Identify which cell holds the provided text, then report its (x, y) central coordinate. 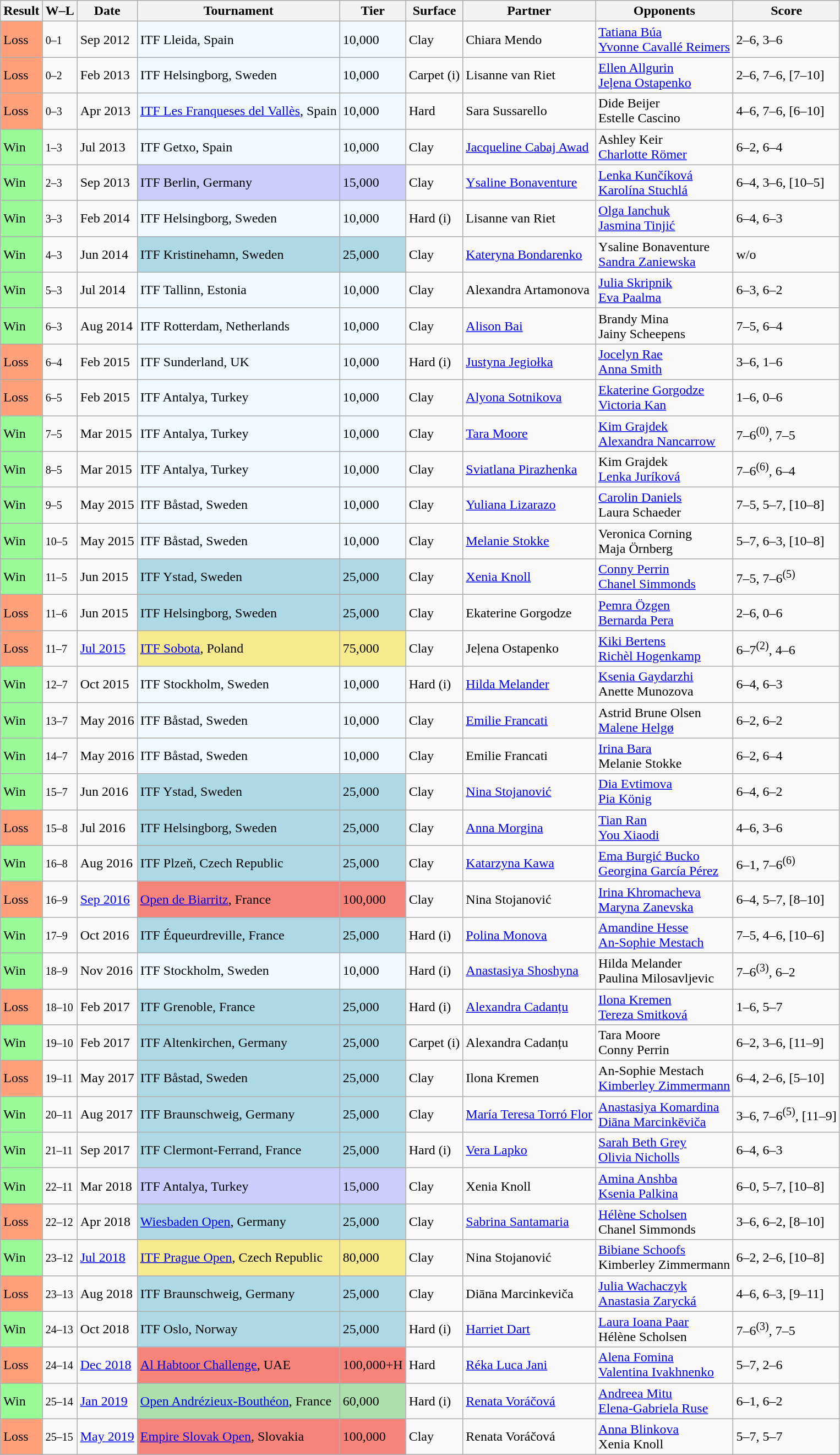
11–6 (59, 612)
María Teresa Torró Flor (530, 1115)
6–4, 5–7, [8–10] (786, 899)
Réka Luca Jani (530, 1365)
Dide Beijer Estelle Cascino (664, 111)
Open Andrézieux-Bouthéon, France (238, 1401)
Jun 2014 (107, 254)
7–6(3), 7–5 (786, 1329)
Diāna Marcinkeviča (530, 1293)
2–6, 3–6 (786, 40)
6–7(2), 4–6 (786, 649)
Ellen Allgurin Jeļena Ostapenko (664, 75)
1–6, 5–7 (786, 1007)
An-Sophie Mestach Kimberley Zimmermann (664, 1078)
Apr 2013 (107, 111)
11–5 (59, 577)
Bibiane Schoofs Kimberley Zimmermann (664, 1258)
W–L (59, 11)
w/o (786, 254)
3–6, 1–6 (786, 361)
16–9 (59, 899)
Al Habtoor Challenge, UAE (238, 1365)
ITF Sunderland, UK (238, 361)
May 2019 (107, 1436)
Laura Ioana Paar Hélène Scholsen (664, 1329)
24–14 (59, 1365)
ITF Plzeň, Czech Republic (238, 864)
Opponents (664, 11)
Mar 2018 (107, 1186)
Hilda Melander Paulina Milosavljevic (664, 970)
ITF Les Franqueses del Vallès, Spain (238, 111)
6–4, 2–6, [5–10] (786, 1078)
Empire Slovak Open, Slovakia (238, 1436)
Oct 2015 (107, 684)
7–5, 6–4 (786, 326)
Sep 2017 (107, 1150)
Anna Morgina (530, 827)
Irina Bara Melanie Stokke (664, 756)
Amina Anshba Ksenia Palkina (664, 1186)
Polina Monova (530, 935)
12–7 (59, 684)
Aug 2017 (107, 1115)
23–12 (59, 1258)
Jun 2016 (107, 792)
Date (107, 11)
Astrid Brune Olsen Malene Helgø (664, 720)
Sep 2012 (107, 40)
Ysaline Bonaventure (530, 183)
80,000 (373, 1258)
Wiesbaden Open, Germany (238, 1221)
Irina Khromacheva Maryna Zanevska (664, 899)
1–6, 0–6 (786, 398)
7–5 (59, 433)
Anastasiya Shoshyna (530, 970)
Tier (373, 11)
6–2, 6–2 (786, 720)
Score (786, 11)
3–6, 7–6(5), [11–9] (786, 1115)
Alena Fomina Valentina Ivakhnenko (664, 1365)
ITF Équeurdreville, France (238, 935)
Veronica Corning Maja Örnberg (664, 541)
13–7 (59, 720)
Amandine Hesse An-Sophie Mestach (664, 935)
ITF Lleida, Spain (238, 40)
11–7 (59, 649)
18–10 (59, 1007)
Yuliana Lizarazo (530, 506)
18–9 (59, 970)
ITF Grenoble, France (238, 1007)
23–13 (59, 1293)
Jocelyn Rae Anna Smith (664, 361)
Nov 2016 (107, 970)
Partner (530, 11)
Result (21, 11)
4–6, 3–6 (786, 827)
Jacqueline Cabaj Awad (530, 146)
Chiara Mendo (530, 40)
5–7, 2–6 (786, 1365)
Alison Bai (530, 326)
5–3 (59, 290)
Anna Blinkova Xenia Knoll (664, 1436)
ITF Prague Open, Czech Republic (238, 1258)
Kiki Bertens Richèl Hogenkamp (664, 649)
Surface (434, 11)
Jeļena Ostapenko (530, 649)
19–10 (59, 1043)
Melanie Stokke (530, 541)
7–6(6), 6–4 (786, 469)
Brandy Mina Jainy Scheepens (664, 326)
7–5, 5–7, [10–8] (786, 506)
6–3 (59, 326)
Aug 2018 (107, 1293)
Lenka Kunčíková Karolína Stuchlá (664, 183)
Apr 2018 (107, 1221)
Ilona Kremen (530, 1078)
7–6(3), 6–2 (786, 970)
Julia Wachaczyk Anastasia Zarycká (664, 1293)
Tournament (238, 11)
ITF Sobota, Poland (238, 649)
21–11 (59, 1150)
Tian Ran You Xiaodi (664, 827)
ITF Getxo, Spain (238, 146)
Tara Moore (530, 433)
Pemra Özgen Bernarda Pera (664, 612)
Aug 2014 (107, 326)
0–1 (59, 40)
Hilda Melander (530, 684)
Aug 2016 (107, 864)
Ekaterine Gorgodze Victoria Kan (664, 398)
Ysaline Bonaventure Sandra Zaniewska (664, 254)
Sep 2016 (107, 899)
5–7, 5–7 (786, 1436)
Kim Grajdek Alexandra Nancarrow (664, 433)
100,000+H (373, 1365)
6–4 (59, 361)
Jul 2014 (107, 290)
Dia Evtimova Pia König (664, 792)
ITF Berlin, Germany (238, 183)
4–6, 6–3, [9–11] (786, 1293)
24–13 (59, 1329)
7–5, 4–6, [10–6] (786, 935)
Open de Biarritz, France (238, 899)
Alyona Sotnikova (530, 398)
Olga Ianchuk Jasmina Tinjić (664, 218)
Katarzyna Kawa (530, 864)
10–5 (59, 541)
75,000 (373, 649)
Oct 2016 (107, 935)
3–6, 6–2, [8–10] (786, 1221)
ITF Kristinehamn, Sweden (238, 254)
Sarah Beth Grey Olivia Nicholls (664, 1150)
15–7 (59, 792)
Ksenia Gaydarzhi Anette Munozova (664, 684)
Jan 2019 (107, 1401)
Ilona Kremen Tereza Smitková (664, 1007)
60,000 (373, 1401)
Andreea Mitu Elena-Gabriela Ruse (664, 1401)
Justyna Jegiołka (530, 361)
Kim Grajdek Lenka Juríková (664, 469)
5–7, 6–3, [10–8] (786, 541)
6–4, 3–6, [10–5] (786, 183)
Sabrina Santamaria (530, 1221)
Conny Perrin Chanel Simmonds (664, 577)
Harriet Dart (530, 1329)
25–15 (59, 1436)
Jul 2015 (107, 649)
Kateryna Bondarenko (530, 254)
Feb 2013 (107, 75)
6–2, 2–6, [10–8] (786, 1258)
ITF Clermont-Ferrand, France (238, 1150)
6–4, 6–2 (786, 792)
0–2 (59, 75)
Feb 2014 (107, 218)
Jul 2016 (107, 827)
ITF Altenkirchen, Germany (238, 1043)
Vera Lapko (530, 1150)
6–0, 5–7, [10–8] (786, 1186)
ITF Tallinn, Estonia (238, 290)
2–6, 7–6, [7–10] (786, 75)
22–12 (59, 1221)
6–1, 7–6(6) (786, 864)
Hélène Scholsen Chanel Simmonds (664, 1221)
2–3 (59, 183)
Alexandra Artamonova (530, 290)
7–6(0), 7–5 (786, 433)
0–3 (59, 111)
Sara Sussarello (530, 111)
Tara Moore Conny Perrin (664, 1043)
7–5, 7–6(5) (786, 577)
15–8 (59, 827)
8–5 (59, 469)
20–11 (59, 1115)
Dec 2018 (107, 1365)
6–3, 6–2 (786, 290)
Anastasiya Komardina Diāna Marcinkēviča (664, 1115)
3–3 (59, 218)
May 2017 (107, 1078)
14–7 (59, 756)
ITF Oslo, Norway (238, 1329)
Jul 2018 (107, 1258)
ITF Rotterdam, Netherlands (238, 326)
16–8 (59, 864)
Jul 2013 (107, 146)
6–2, 3–6, [11–9] (786, 1043)
17–9 (59, 935)
Sep 2013 (107, 183)
6–5 (59, 398)
22–11 (59, 1186)
Sviatlana Pirazhenka (530, 469)
2–6, 0–6 (786, 612)
Julia Skripnik Eva Paalma (664, 290)
4–3 (59, 254)
6–1, 6–2 (786, 1401)
4–6, 7–6, [6–10] (786, 111)
Ema Burgić Bucko Georgina García Pérez (664, 864)
9–5 (59, 506)
19–11 (59, 1078)
Tatiana Búa Yvonne Cavallé Reimers (664, 40)
25–14 (59, 1401)
1–3 (59, 146)
Ekaterine Gorgodze (530, 612)
Ashley Keir Charlotte Römer (664, 146)
Oct 2018 (107, 1329)
Carolin Daniels Laura Schaeder (664, 506)
